Extract the [x, y] coordinate from the center of the cell holding the provided text.  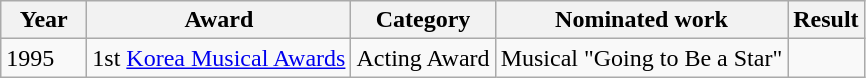
Year [44, 20]
Category [423, 20]
Nominated work [642, 20]
Acting Award [423, 58]
Result [826, 20]
Musical "Going to Be a Star" [642, 58]
1st Korea Musical Awards [219, 58]
1995 [44, 58]
Award [219, 20]
